Locate the cell with the specified text and output its (x, y) center coordinate. 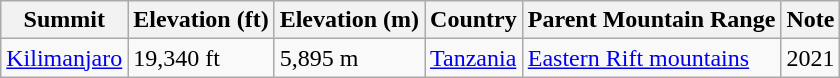
Kilimanjaro (64, 58)
Elevation (ft) (201, 20)
Summit (64, 20)
Elevation (m) (349, 20)
19,340 ft (201, 58)
Note (810, 20)
Parent Mountain Range (652, 20)
Country (474, 20)
Tanzania (474, 58)
5,895 m (349, 58)
2021 (810, 58)
Eastern Rift mountains (652, 58)
